Search for the cell housing the specified text and yield its [x, y] center coordinate. 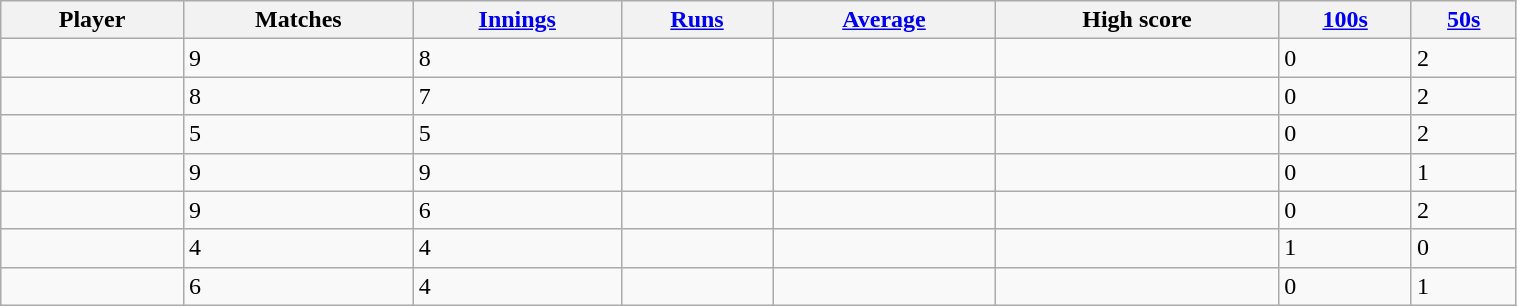
Runs [697, 20]
50s [1464, 20]
100s [1346, 20]
Player [92, 20]
Innings [517, 20]
7 [517, 96]
Matches [298, 20]
Average [884, 20]
High score [1137, 20]
